Pinpoint the cell where the given text exists, returning its [x, y] midpoint coordinate. 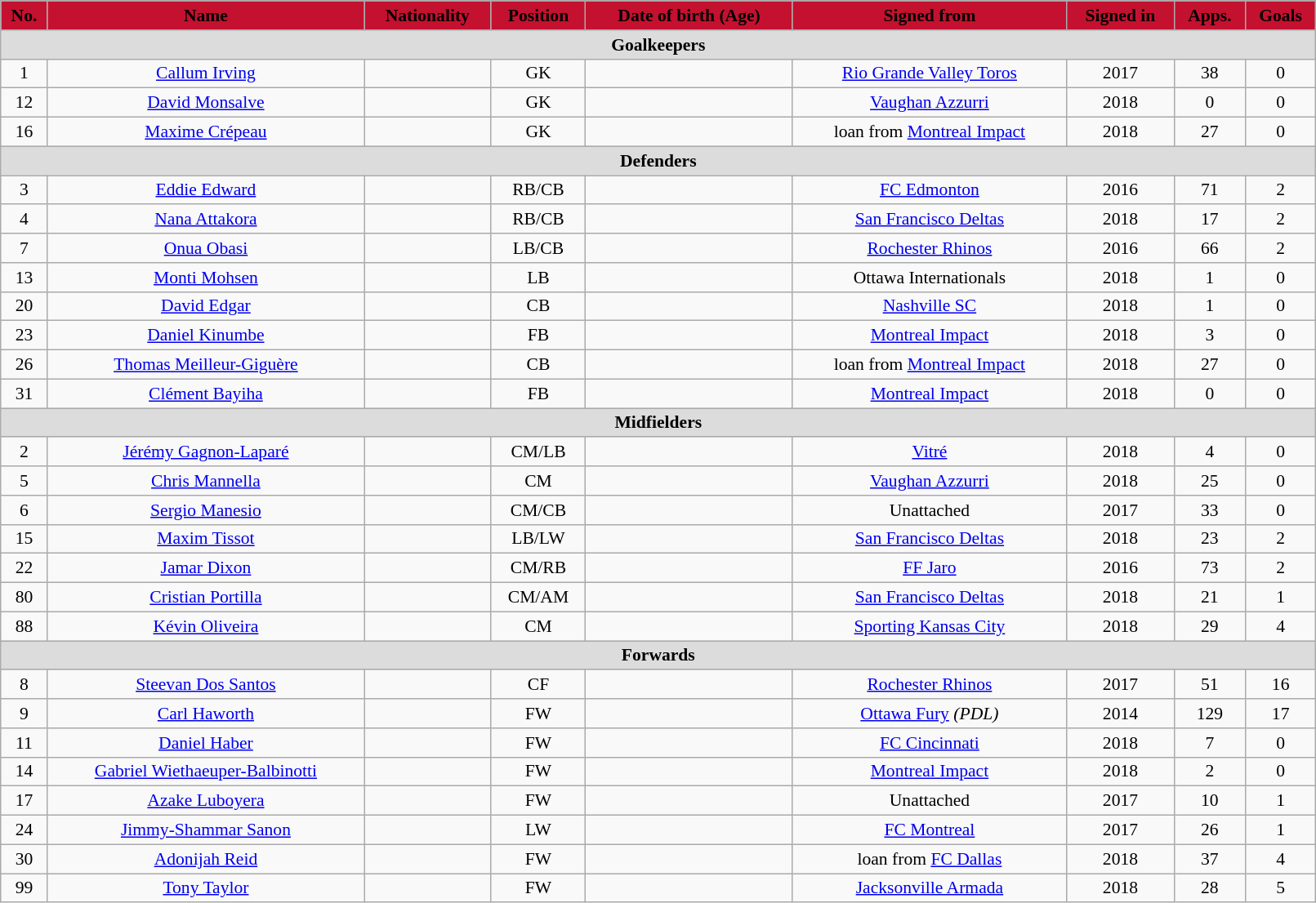
10 [1209, 801]
Azake Luboyera [206, 801]
Gabriel Wiethaeuper-Balbinotti [206, 772]
13 [25, 278]
129 [1209, 714]
Name [206, 16]
Onua Obasi [206, 248]
CM/LB [538, 452]
51 [1209, 685]
37 [1209, 859]
LB [538, 278]
David Monsalve [206, 103]
33 [1209, 510]
Carl Haworth [206, 714]
Forwards [658, 656]
31 [25, 394]
Defenders [658, 161]
FC Edmonton [930, 190]
Rio Grande Valley Toros [930, 73]
Position [538, 16]
Daniel Kinumbe [206, 336]
LB/LW [538, 539]
20 [25, 306]
Signed in [1121, 16]
Goals [1280, 16]
28 [1209, 888]
88 [25, 626]
Sergio Manesio [206, 510]
Chris Mannella [206, 481]
Eddie Edward [206, 190]
Clément Bayiha [206, 394]
38 [1209, 73]
loan from FC Dallas [930, 859]
LB/CB [538, 248]
FC Cincinnati [930, 743]
15 [25, 539]
Steevan Dos Santos [206, 685]
Midfielders [658, 423]
99 [25, 888]
Maxime Crépeau [206, 132]
LW [538, 830]
Daniel Haber [206, 743]
Sporting Kansas City [930, 626]
Thomas Meilleur-Giguère [206, 365]
Nationality [428, 16]
Adonijah Reid [206, 859]
Goalkeepers [658, 45]
Monti Mohsen [206, 278]
CF [538, 685]
25 [1209, 481]
CM/RB [538, 568]
Tony Taylor [206, 888]
Signed from [930, 16]
Apps. [1209, 16]
FF Jaro [930, 568]
66 [1209, 248]
2014 [1121, 714]
Jamar Dixon [206, 568]
Maxim Tissot [206, 539]
Kévin Oliveira [206, 626]
Ottawa Fury (PDL) [930, 714]
Nashville SC [930, 306]
21 [1209, 598]
9 [25, 714]
8 [25, 685]
12 [25, 103]
CM/CB [538, 510]
No. [25, 16]
Jacksonville Armada [930, 888]
22 [25, 568]
Ottawa Internationals [930, 278]
Callum Irving [206, 73]
71 [1209, 190]
Vitré [930, 452]
Jérémy Gagnon-Laparé [206, 452]
6 [25, 510]
80 [25, 598]
David Edgar [206, 306]
30 [25, 859]
14 [25, 772]
11 [25, 743]
24 [25, 830]
Cristian Portilla [206, 598]
Nana Attakora [206, 220]
Date of birth (Age) [689, 16]
29 [1209, 626]
73 [1209, 568]
Jimmy-Shammar Sanon [206, 830]
FC Montreal [930, 830]
CM/AM [538, 598]
